From the cell containing the given text, extract its center point as (X, Y) coordinate. 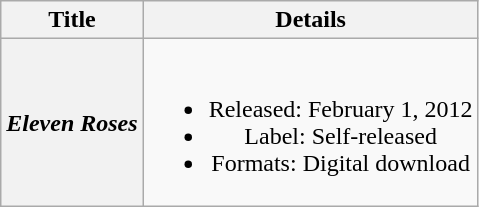
Eleven Roses (72, 122)
Released: February 1, 2012Label: Self-releasedFormats: Digital download (310, 122)
Details (310, 20)
Title (72, 20)
